Detect which cell encompasses the target text, then output its [x, y] center coordinate. 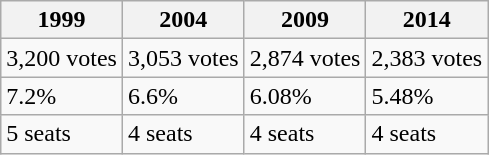
3,053 votes [183, 58]
2009 [305, 20]
7.2% [62, 96]
6.08% [305, 96]
5 seats [62, 134]
2004 [183, 20]
5.48% [427, 96]
1999 [62, 20]
3,200 votes [62, 58]
2,383 votes [427, 58]
2014 [427, 20]
2,874 votes [305, 58]
6.6% [183, 96]
